Determine the (x, y) coordinate at the center of the cell enclosing the given text.  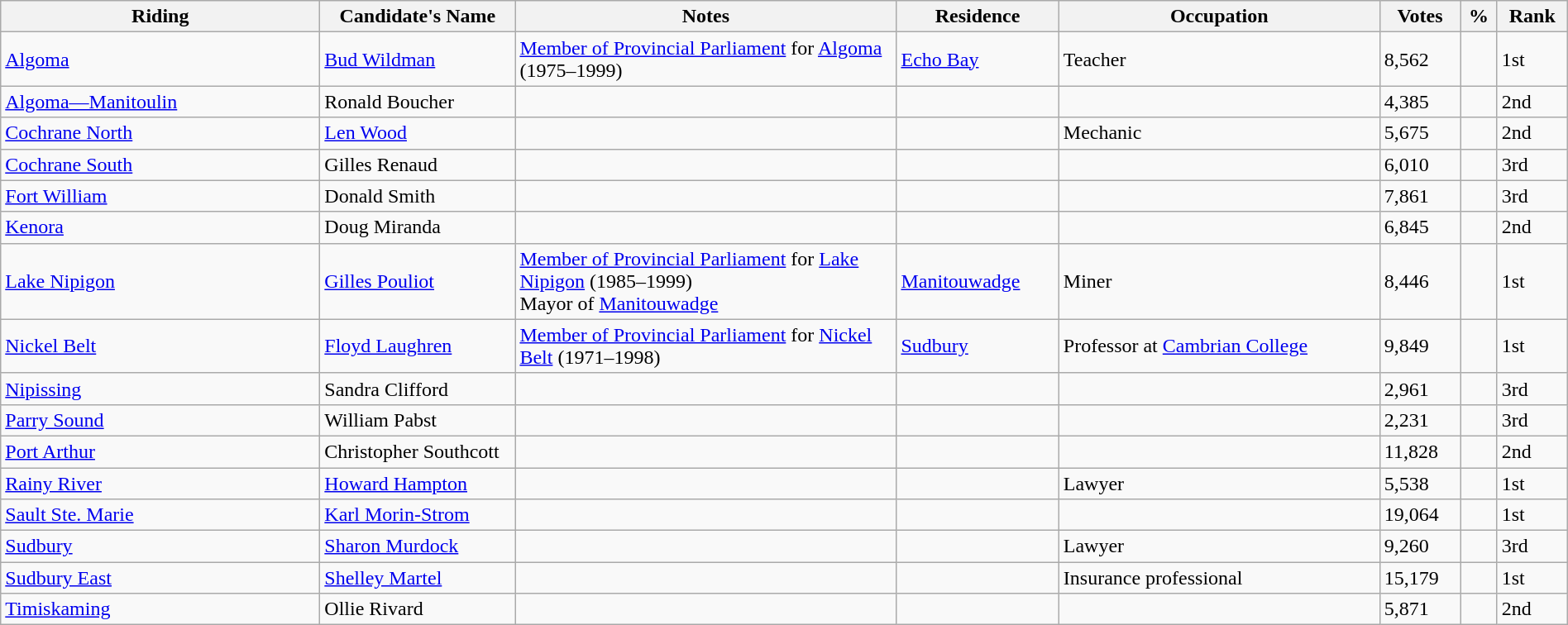
Howard Hampton (418, 484)
8,446 (1420, 281)
% (1479, 17)
William Pabst (418, 420)
Algoma—Manitoulin (160, 102)
Member of Provincial Parliament for Algoma (1975–1999) (706, 60)
Gilles Pouliot (418, 281)
Votes (1420, 17)
6,845 (1420, 227)
Nipissing (160, 389)
Bud Wildman (418, 60)
Candidate's Name (418, 17)
Sandra Clifford (418, 389)
Gilles Renaud (418, 165)
Cochrane South (160, 165)
2,961 (1420, 389)
Sudbury East (160, 578)
Kenora (160, 227)
5,538 (1420, 484)
7,861 (1420, 196)
Rainy River (160, 484)
Len Wood (418, 133)
5,675 (1420, 133)
Karl Morin-Strom (418, 515)
Member of Provincial Parliament for Lake Nipigon (1985–1999) Mayor of Manitouwadge (706, 281)
8,562 (1420, 60)
Notes (706, 17)
Christopher Southcott (418, 451)
15,179 (1420, 578)
Donald Smith (418, 196)
19,064 (1420, 515)
Residence (978, 17)
Teacher (1219, 60)
Shelley Martel (418, 578)
2,231 (1420, 420)
Fort William (160, 196)
Ronald Boucher (418, 102)
Sharon Murdock (418, 546)
Occupation (1219, 17)
Floyd Laughren (418, 346)
Rank (1532, 17)
Insurance professional (1219, 578)
Doug Miranda (418, 227)
Miner (1219, 281)
Professor at Cambrian College (1219, 346)
4,385 (1420, 102)
Sault Ste. Marie (160, 515)
Algoma (160, 60)
Parry Sound (160, 420)
Nickel Belt (160, 346)
5,871 (1420, 609)
6,010 (1420, 165)
Riding (160, 17)
Mechanic (1219, 133)
Ollie Rivard (418, 609)
11,828 (1420, 451)
Member of Provincial Parliament for Nickel Belt (1971–1998) (706, 346)
Port Arthur (160, 451)
9,849 (1420, 346)
Echo Bay (978, 60)
Lake Nipigon (160, 281)
Cochrane North (160, 133)
Timiskaming (160, 609)
Manitouwadge (978, 281)
9,260 (1420, 546)
